Capture the cell that displays the provided text and extract its (x, y) central coordinate. 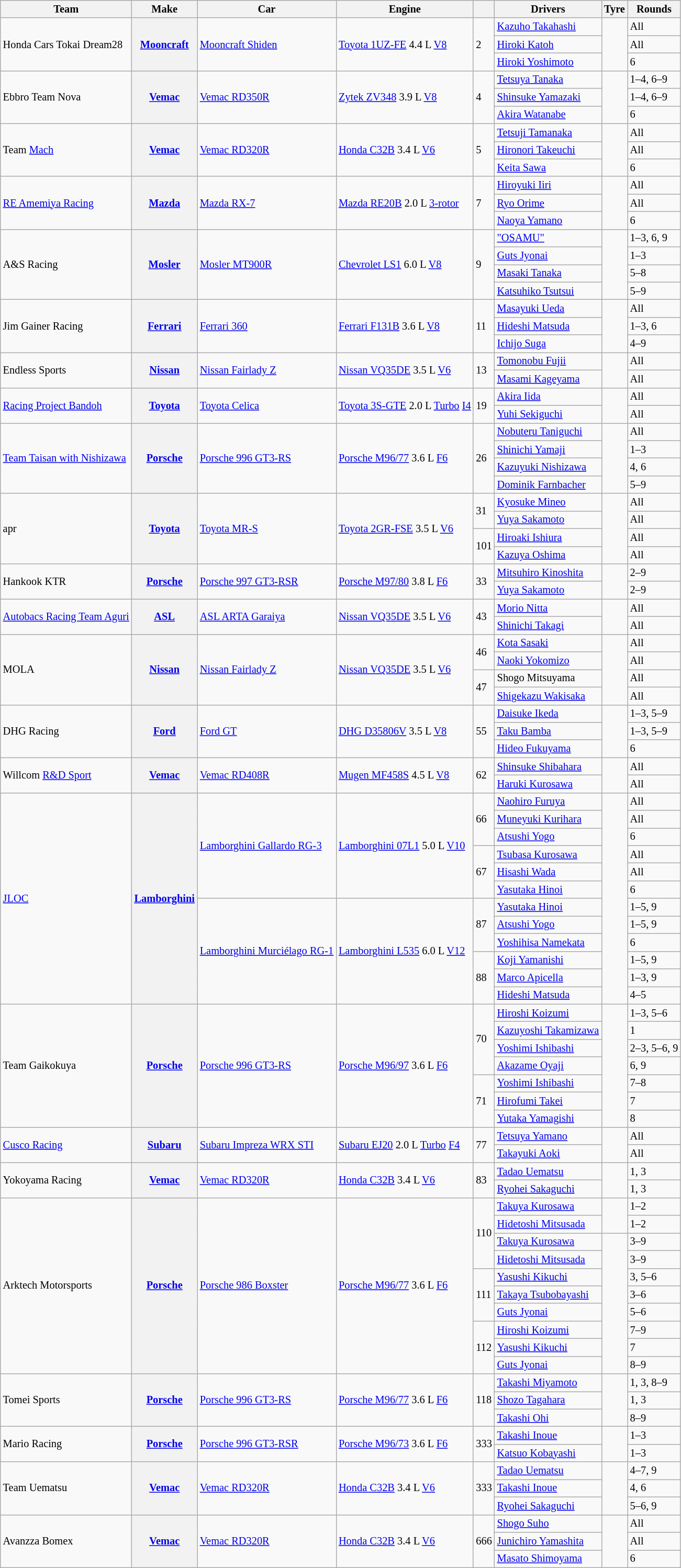
11 (484, 325)
Lamborghini Gallardo RG-3 (267, 845)
RE Amemiya Racing (66, 203)
Ford GT (267, 731)
Autobacs Racing Team Aguri (66, 616)
Takayuki Aoki (548, 1154)
Lamborghini 07L1 5.0 L V10 (405, 845)
1–3, 6 (654, 326)
Cusco Racing (66, 1145)
3, 5–6 (654, 1277)
Toyota 2GR-FSE 3.5 L V6 (405, 528)
Katsuo Kobayashi (548, 1453)
47 (484, 686)
Team Uematsu (66, 1488)
13 (484, 369)
Takashi Miyamoto (548, 1383)
Taku Bamba (548, 731)
Ichijo Suga (548, 344)
Mario Racing (66, 1444)
MOLA (66, 670)
1, 3, 8–9 (654, 1383)
Tomonobu Fujii (548, 361)
Mazda RE20B 2.0 L 3-rotor (405, 203)
Shogo Mitsuyama (548, 678)
83 (484, 1180)
Ford (164, 731)
Nobuteru Taniguchi (548, 432)
Team Taisan with Nishizawa (66, 458)
Naoki Yokomizo (548, 661)
6, 9 (654, 1066)
110 (484, 1233)
5–6 (654, 1312)
Kota Sasaki (548, 643)
Car (267, 9)
Shinsuke Shibahara (548, 766)
Shinichi Yamaji (548, 449)
Toyota 1UZ-FE 4.4 L V8 (405, 44)
Porsche 986 Boxster (267, 1286)
apr (66, 528)
1–3, 9 (654, 977)
A&S Racing (66, 265)
8 (654, 1119)
Shigekazu Wakisaka (548, 696)
Junichiro Yamashita (548, 1541)
Endless Sports (66, 369)
Porsche 997 GT3-RSR (267, 581)
Tsubasa Kurosawa (548, 854)
DHG D35806V 3.5 L V8 (405, 731)
ASL (164, 616)
Make (164, 9)
19 (484, 405)
62 (484, 775)
Hiroki Katoh (548, 44)
Ferrari 360 (267, 325)
Hisashi Wada (548, 872)
1 (654, 1030)
Porsche M97/80 3.8 L F6 (405, 581)
66 (484, 819)
1–3, 5–6 (654, 1013)
Toyota Celica (267, 405)
3–6 (654, 1294)
Shozo Tagahara (548, 1400)
Honda Cars Tokai Dream28 (66, 44)
Hideo Fukuyama (548, 749)
7–8 (654, 1083)
5 (484, 150)
JLOC (66, 898)
Subaru EJ20 2.0 L Turbo F4 (405, 1145)
DHG Racing (66, 731)
Mosler (164, 265)
Takaya Tsubobayashi (548, 1294)
Racing Project Bandoh (66, 405)
87 (484, 925)
Yutaka Yamagishi (548, 1119)
Willcom R&D Sport (66, 775)
Masayuki Ueda (548, 308)
Team (66, 9)
Koji Yamanishi (548, 960)
Kazuho Takahashi (548, 27)
Lamborghini L535 6.0 L V12 (405, 951)
Hiroki Yoshimoto (548, 62)
2 (484, 44)
Vemac RD408R (267, 775)
Subaru Impreza WRX STI (267, 1145)
Masami Kageyama (548, 379)
26 (484, 458)
Chevrolet LS1 6.0 L V8 (405, 265)
Shinichi Takagi (548, 625)
Team Mach (66, 150)
Mitsuhiro Kinoshita (548, 572)
Mooncraft Shiden (267, 44)
4–7, 9 (654, 1471)
43 (484, 616)
Mooncraft (164, 44)
Ebbro Team Nova (66, 97)
Haruki Kurosawa (548, 784)
Kazuyuki Nishizawa (548, 467)
Porsche M96/97 3.6 L F6 (405, 1066)
Toyota 3S-GTE 2.0 L Turbo I4 (405, 405)
5–6, 9 (654, 1506)
2–3, 5–6, 9 (654, 1048)
Ferrari (164, 325)
Hankook KTR (66, 581)
Ryo Orime (548, 203)
666 (484, 1541)
4–9 (654, 344)
67 (484, 872)
"OSAMU" (548, 238)
Dominik Farnbacher (548, 484)
77 (484, 1145)
70 (484, 1039)
Mazda RX-7 (267, 203)
Kazuya Oshima (548, 555)
71 (484, 1101)
Keita Sawa (548, 167)
112 (484, 1348)
55 (484, 731)
111 (484, 1294)
Team Gaikokuya (66, 1066)
Kyosuke Mineo (548, 502)
Hironori Takeuchi (548, 150)
Porsche 996 GT3-RSR (267, 1444)
101 (484, 546)
Yoshihisa Namekata (548, 942)
Avanzza Bomex (66, 1541)
Masaki Tanaka (548, 273)
1–3, 6, 9 (654, 238)
Jim Gainer Racing (66, 325)
Lamborghini Murciélago RG-1 (267, 951)
Mugen MF458S 4.5 L V8 (405, 775)
Subaru (164, 1145)
Masato Shimoyama (548, 1559)
Yokoyama Racing (66, 1180)
Hiroyuki Iiri (548, 185)
Akira Watanabe (548, 115)
Toyota MR-S (267, 528)
Daisuke Ikeda (548, 714)
Lamborghini (164, 898)
Tetsuji Tamanaka (548, 132)
Zytek ZV348 3.9 L V8 (405, 97)
Drivers (548, 9)
5–8 (654, 273)
Shinsuke Yamazaki (548, 97)
Porsche M96/73 3.6 L F6 (405, 1444)
Akazame Oyaji (548, 1066)
Hiroaki Ishiura (548, 537)
Tyre (615, 9)
Marco Apicella (548, 977)
Kazuyoshi Takamizawa (548, 1030)
Katsuhiko Tsutsui (548, 291)
ASL ARTA Garaiya (267, 616)
Vemac RD350R (267, 97)
Muneyuki Kurihara (548, 819)
Engine (405, 9)
Naoya Yamano (548, 220)
88 (484, 977)
31 (484, 511)
Ferrari F131B 3.6 L V8 (405, 325)
46 (484, 652)
Takashi Ohi (548, 1418)
Hirofumi Takei (548, 1101)
Tetsuya Tanaka (548, 80)
Mosler MT900R (267, 265)
Shogo Suho (548, 1524)
4 (484, 97)
Akira Iida (548, 397)
Mazda (164, 203)
4–5 (654, 995)
118 (484, 1400)
7–9 (654, 1330)
33 (484, 581)
Tetsuya Yamano (548, 1136)
Yuhi Sekiguchi (548, 414)
Morio Nitta (548, 608)
Tomei Sports (66, 1400)
Arktech Motorsports (66, 1286)
9 (484, 265)
Rounds (654, 9)
Naohiro Furuya (548, 802)
